Pinpoint the cell where the given text exists, returning its (x, y) midpoint coordinate. 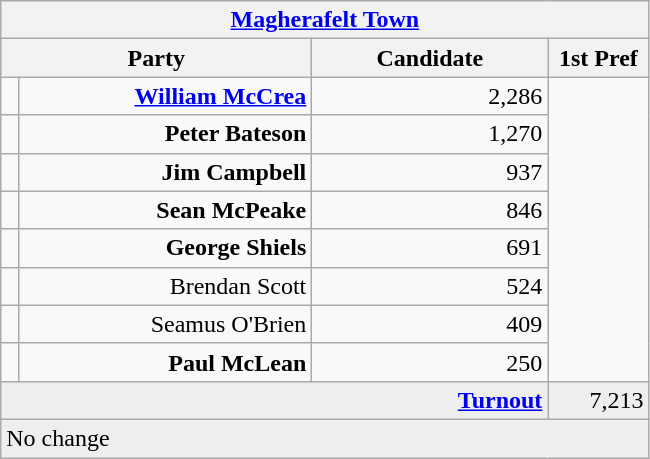
William McCrea (164, 96)
No change (325, 438)
Peter Bateson (164, 134)
1,270 (430, 134)
Seamus O'Brien (164, 324)
Turnout (274, 400)
937 (430, 172)
2,286 (430, 96)
524 (430, 286)
250 (430, 362)
Sean McPeake (164, 210)
409 (430, 324)
Jim Campbell (164, 172)
Paul McLean (164, 362)
Party (156, 58)
1st Pref (598, 58)
George Shiels (164, 248)
Candidate (430, 58)
691 (430, 248)
Brendan Scott (164, 286)
7,213 (598, 400)
846 (430, 210)
Magherafelt Town (325, 20)
